Pinpoint the cell where the given text exists, returning its (x, y) midpoint coordinate. 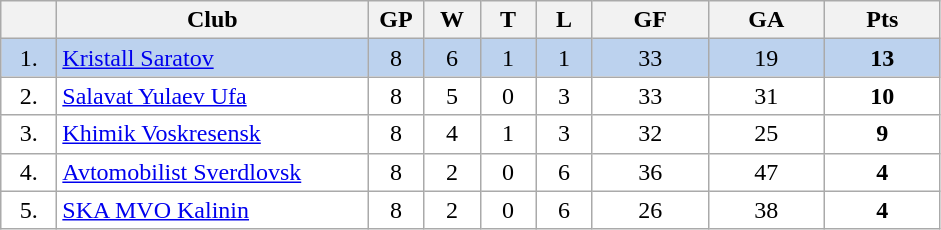
36 (650, 172)
26 (650, 210)
19 (766, 58)
GP (396, 20)
4. (29, 172)
Club (212, 20)
Kristall Saratov (212, 58)
3. (29, 134)
2. (29, 96)
1. (29, 58)
GA (766, 20)
13 (882, 58)
Khimik Voskresensk (212, 134)
T (508, 20)
W (452, 20)
32 (650, 134)
5 (452, 96)
GF (650, 20)
38 (766, 210)
L (564, 20)
Pts (882, 20)
25 (766, 134)
10 (882, 96)
9 (882, 134)
31 (766, 96)
Salavat Yulaev Ufa (212, 96)
Avtomobilist Sverdlovsk (212, 172)
5. (29, 210)
SKA MVO Kalinin (212, 210)
47 (766, 172)
